Scan for the cell matching the given text and deliver its (X, Y) coordinate at center. 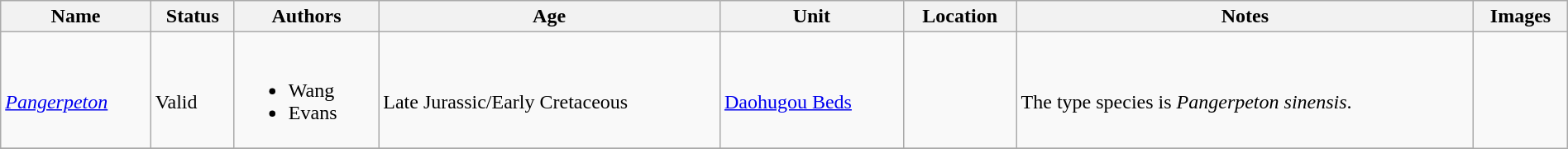
Late Jurassic/Early Cretaceous (549, 90)
Name (76, 17)
Pangerpeton (76, 90)
WangEvans (306, 90)
The type species is Pangerpeton sinensis. (1245, 90)
Authors (306, 17)
Notes (1245, 17)
Location (959, 17)
Unit (811, 17)
Status (192, 17)
Daohugou Beds (811, 90)
Age (549, 17)
Valid (192, 90)
Images (1521, 17)
